Provide the [x, y] coordinate of the cell's center where the given text is located.  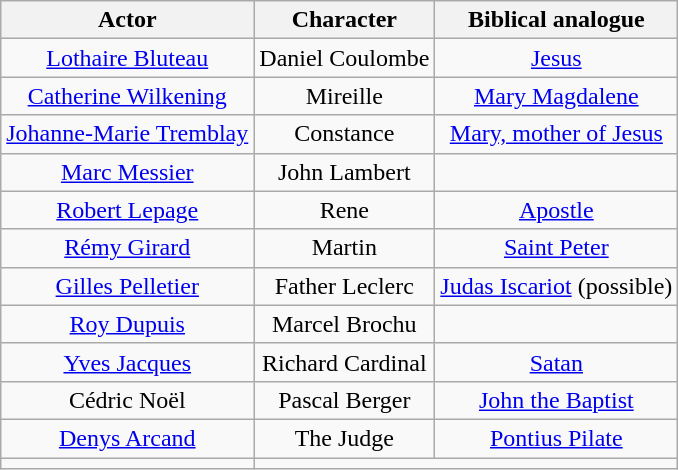
Denys Arcand [128, 438]
Apostle [556, 210]
Pascal Berger [344, 400]
John Lambert [344, 172]
Father Leclerc [344, 286]
Yves Jacques [128, 362]
Marcel Brochu [344, 324]
Biblical analogue [556, 20]
Robert Lepage [128, 210]
Saint Peter [556, 248]
Rene [344, 210]
Roy Dupuis [128, 324]
Richard Cardinal [344, 362]
Rémy Girard [128, 248]
Actor [128, 20]
Constance [344, 134]
Catherine Wilkening [128, 96]
Pontius Pilate [556, 438]
The Judge [344, 438]
Jesus [556, 58]
Daniel Coulombe [344, 58]
Mary Magdalene [556, 96]
Character [344, 20]
Martin [344, 248]
Mary, mother of Jesus [556, 134]
Lothaire Bluteau [128, 58]
Cédric Noël [128, 400]
Johanne-Marie Tremblay [128, 134]
Marc Messier [128, 172]
John the Baptist [556, 400]
Judas Iscariot (possible) [556, 286]
Gilles Pelletier [128, 286]
Satan [556, 362]
Mireille [344, 96]
